Locate the cell with the specified text and output its (X, Y) center coordinate. 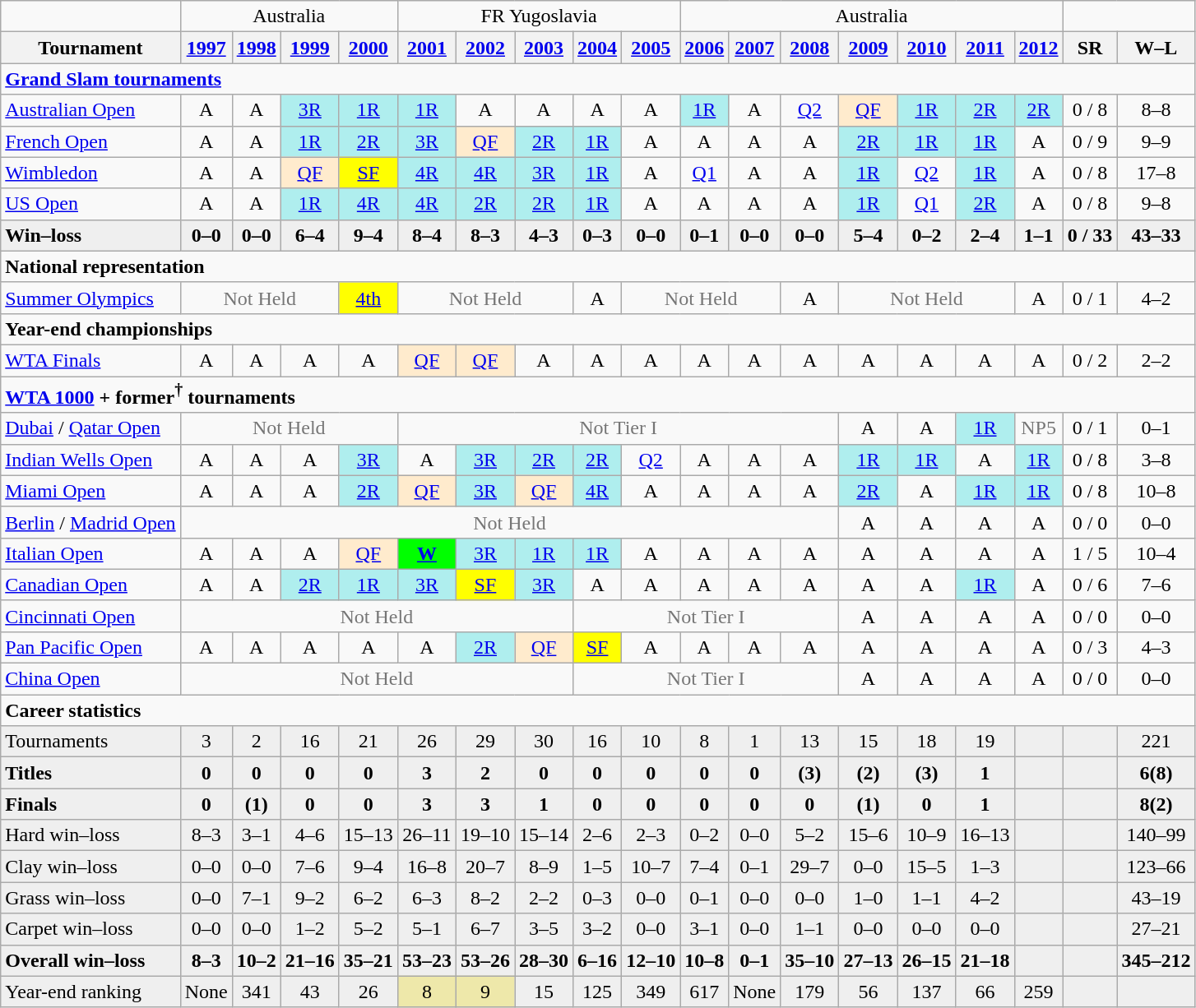
20–7 (485, 867)
WTA 1000 + former† tournaments (598, 395)
2001 (426, 48)
Overall win–loss (90, 960)
9 (485, 992)
18 (926, 742)
259 (1038, 992)
16–8 (426, 867)
0 / 33 (1090, 235)
137 (926, 992)
15–6 (869, 835)
2007 (755, 48)
21–18 (985, 960)
43 (309, 992)
Indian Wells Open (90, 460)
China Open (90, 679)
0 / 2 (1090, 360)
30 (545, 742)
16–13 (985, 835)
1–2 (309, 929)
29 (485, 742)
Summer Olympics (90, 298)
53–23 (426, 960)
0 / 6 (1090, 585)
8–8 (1157, 110)
3–2 (597, 929)
2–6 (597, 835)
10–7 (651, 867)
29–7 (809, 867)
French Open (90, 141)
3–8 (1157, 460)
Pan Pacific Open (90, 647)
2–3 (651, 835)
19–10 (485, 835)
9–8 (1157, 204)
345–212 (1157, 960)
1–5 (597, 867)
Year-end ranking (90, 992)
2008 (809, 48)
9–9 (1157, 141)
221 (1157, 742)
Grass win–loss (90, 898)
2–4 (985, 235)
W–L (1157, 48)
2011 (985, 48)
15–14 (545, 835)
WTA Finals (90, 360)
66 (985, 992)
Miami Open (90, 491)
349 (651, 992)
8–9 (545, 867)
Carpet win–loss (90, 929)
2004 (597, 48)
SR (1090, 48)
15–5 (926, 867)
Finals (90, 804)
27–13 (869, 960)
Cincinnati Open (90, 616)
Hard win–loss (90, 835)
12–10 (651, 960)
179 (809, 992)
Career statistics (598, 710)
617 (704, 992)
10–2 (257, 960)
National representation (598, 266)
5–1 (426, 929)
Tournaments (90, 742)
Wimbledon (90, 173)
9–2 (309, 898)
2002 (485, 48)
Grand Slam tournaments (598, 79)
6–7 (485, 929)
5–4 (869, 235)
125 (597, 992)
US Open (90, 204)
21–16 (309, 960)
(2) (869, 773)
341 (257, 992)
140–99 (1157, 835)
19 (985, 742)
8(2) (1157, 804)
Titles (90, 773)
Canadian Open (90, 585)
3–5 (545, 929)
Dubai / Qatar Open (90, 428)
W (426, 553)
4th (369, 298)
NP5 (1038, 428)
Tournament (90, 48)
35–21 (369, 960)
FR Yugoslavia (538, 16)
2000 (369, 48)
Year-end championships (598, 329)
4–6 (309, 835)
1999 (309, 48)
0 / 3 (1090, 647)
21 (369, 742)
53–26 (485, 960)
15–13 (369, 835)
28–30 (545, 960)
7–4 (704, 867)
6–16 (597, 960)
10 (651, 742)
1–3 (985, 867)
2005 (651, 48)
35–10 (809, 960)
7–1 (257, 898)
Win–loss (90, 235)
Clay win–loss (90, 867)
26–11 (426, 835)
1997 (206, 48)
13 (809, 742)
2010 (926, 48)
10–4 (1157, 553)
6(8) (1157, 773)
Australian Open (90, 110)
10–9 (926, 835)
Italian Open (90, 553)
8–2 (485, 898)
26–15 (926, 960)
8–4 (426, 235)
2012 (1038, 48)
1998 (257, 48)
123–66 (1157, 867)
6–2 (369, 898)
2003 (545, 48)
2006 (704, 48)
Berlin / Madrid Open (90, 522)
1 / 5 (1090, 553)
0 / 9 (1090, 141)
56 (869, 992)
6–3 (426, 898)
1–0 (869, 898)
17–8 (1157, 173)
27–21 (1157, 929)
43–33 (1157, 235)
2009 (869, 48)
6–4 (309, 235)
43–19 (1157, 898)
